Identify which cell holds the provided text, then report its (X, Y) central coordinate. 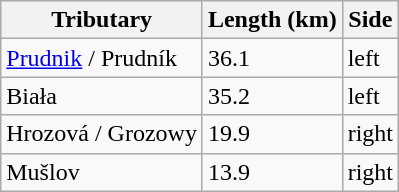
36.1 (272, 58)
Tributary (102, 20)
13.9 (272, 172)
Mušlov (102, 172)
Side (370, 20)
Biała (102, 96)
Hrozová / Grozowy (102, 134)
19.9 (272, 134)
Length (km) (272, 20)
Prudnik / Prudník (102, 58)
35.2 (272, 96)
